Search for the cell housing the specified text and yield its [x, y] center coordinate. 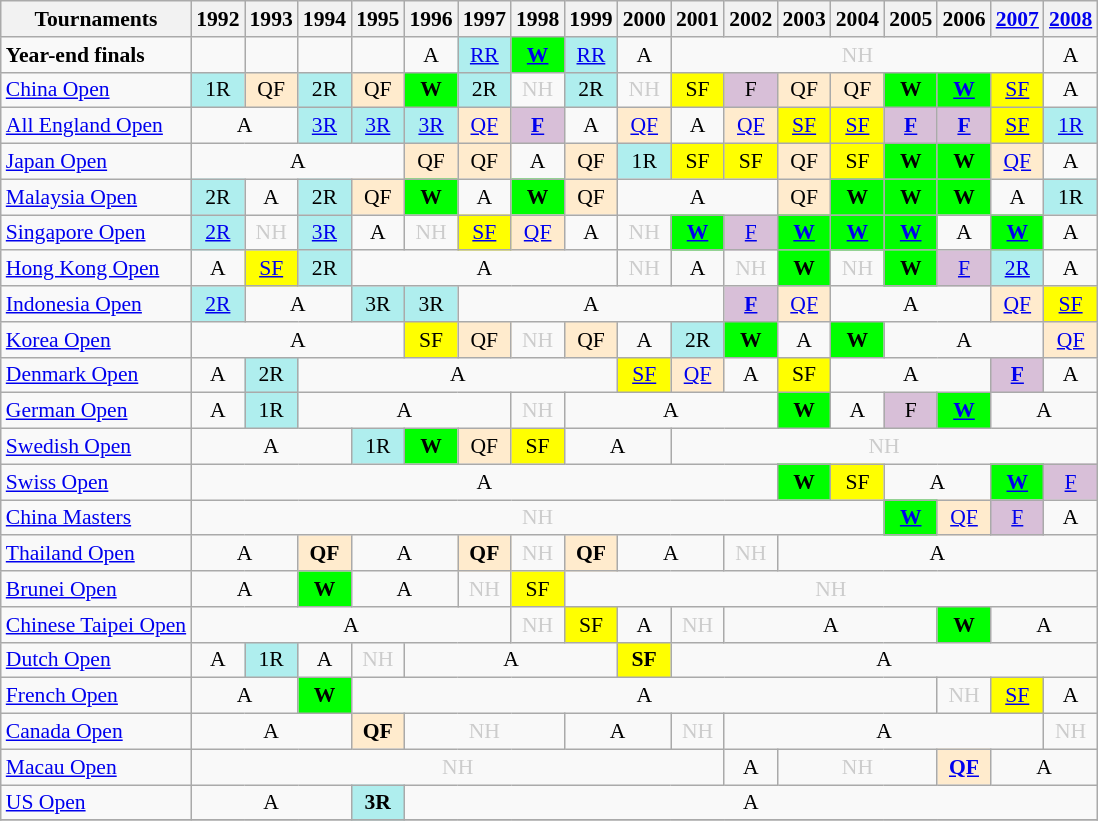
China Open [96, 90]
1996 [430, 19]
2005 [910, 19]
Singapore Open [96, 233]
2002 [750, 19]
Canada Open [96, 732]
Korea Open [96, 340]
Denmark Open [96, 375]
Thailand Open [96, 554]
1995 [378, 19]
Indonesia Open [96, 304]
1999 [590, 19]
2001 [698, 19]
2007 [1018, 19]
Year-end finals [96, 55]
2008 [1070, 19]
2000 [644, 19]
2004 [858, 19]
1997 [484, 19]
Dutch Open [96, 660]
China Masters [96, 518]
2006 [964, 19]
Swedish Open [96, 447]
2003 [804, 19]
All England Open [96, 126]
US Open [96, 803]
Malaysia Open [96, 197]
Hong Kong Open [96, 269]
French Open [96, 696]
Chinese Taipei Open [96, 625]
1994 [324, 19]
Japan Open [96, 162]
1992 [218, 19]
Brunei Open [96, 589]
1998 [538, 19]
Swiss Open [96, 482]
1993 [270, 19]
German Open [96, 411]
Tournaments [96, 19]
Macau Open [96, 767]
